For the text-containing cell, return its midpoint in [x, y] coordinate format. 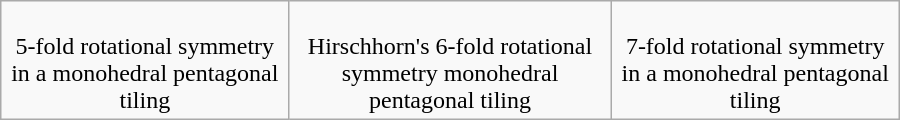
Hirschhorn's 6-fold rotational symmetry monohedral pentagonal tiling [450, 60]
7-fold rotational symmetry in a monohedral pentagonal tiling [755, 60]
5-fold rotational symmetry in a monohedral pentagonal tiling [145, 60]
